Provide the (X, Y) coordinate of the cell's center where the given text is located.  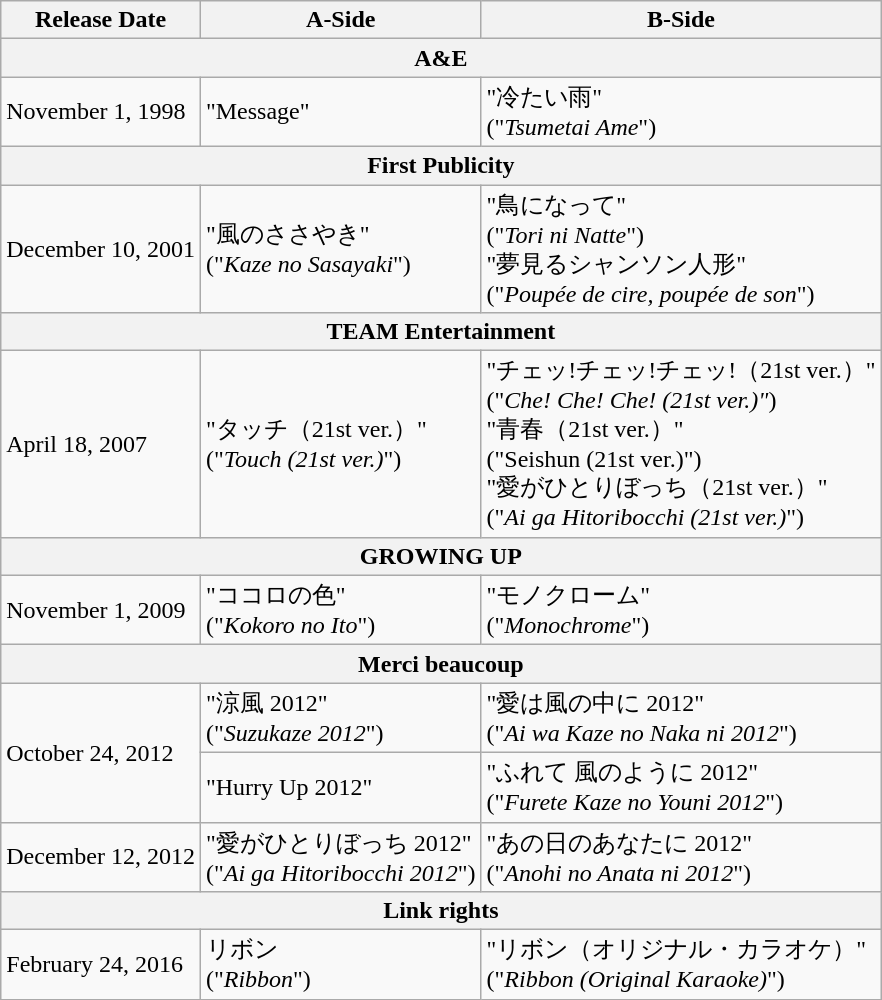
February 24, 2016 (101, 965)
"タッチ（21st ver.）"("Touch (21st ver.)") (340, 444)
April 18, 2007 (101, 444)
November 1, 2009 (101, 610)
Link rights (441, 911)
December 12, 2012 (101, 857)
A&E (441, 58)
"Message" (340, 112)
November 1, 1998 (101, 112)
Merci beaucoup (441, 664)
"あの日のあなたに 2012"("Anohi no Anata ni 2012") (681, 857)
"ココロの色"("Kokoro no Ito") (340, 610)
"モノクローム"("Monochrome") (681, 610)
First Publicity (441, 165)
"ふれて 風のように 2012"("Furete Kaze no Youni 2012") (681, 787)
"リボン（オリジナル・カラオケ）"("Ribbon (Original Karaoke)") (681, 965)
Release Date (101, 20)
"冷たい雨"("Tsumetai Ame") (681, 112)
"チェッ!チェッ!チェッ!（21st ver.）"("Che! Che! Che! (21st ver.)")"青春（21st ver.）"("Seishun (21st ver.)")"愛がひとりぼっち（21st ver.）"("Ai ga Hitoribocchi (21st ver.)") (681, 444)
TEAM Entertainment (441, 332)
"愛がひとりぼっち 2012"("Ai ga Hitoribocchi 2012") (340, 857)
リボン("Ribbon") (340, 965)
GROWING UP (441, 556)
"涼風 2012"("Suzukaze 2012") (340, 718)
"風のささやき"("Kaze no Sasayaki") (340, 248)
"愛は風の中に 2012"("Ai wa Kaze no Naka ni 2012") (681, 718)
"Hurry Up 2012" (340, 787)
October 24, 2012 (101, 752)
December 10, 2001 (101, 248)
"鳥になって"("Tori ni Natte")"夢見るシャンソン人形"("Poupée de cire, poupée de son") (681, 248)
B-Side (681, 20)
A-Side (340, 20)
